Detect which cell encompasses the target text, then output its [x, y] center coordinate. 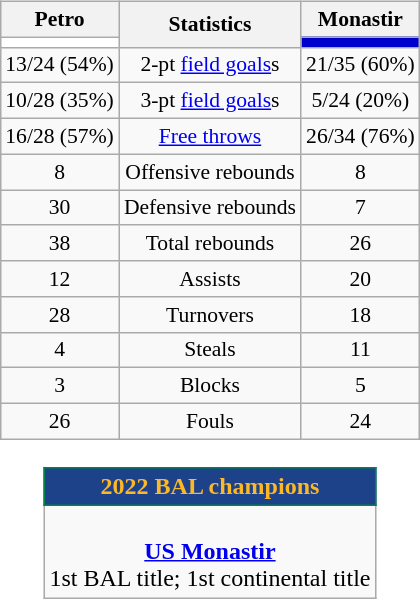
20 [360, 279]
38 [60, 243]
26/34 (76%) [360, 136]
13/24 (54%) [60, 65]
28 [60, 314]
11 [360, 350]
Total rebounds [210, 243]
18 [360, 314]
Defensive rebounds [210, 208]
Turnovers [210, 314]
16/28 (57%) [60, 136]
Fouls [210, 421]
Steals [210, 350]
US Monastir 1st BAL title; 1st continental title [210, 551]
5 [360, 386]
10/28 (35%) [60, 101]
24 [360, 421]
3-pt field goalss [210, 101]
Monastir [360, 19]
21/35 (60%) [360, 65]
5/24 (20%) [360, 101]
3 [60, 386]
7 [360, 208]
Assists [210, 279]
2-pt field goalss [210, 65]
Blocks [210, 386]
30 [60, 208]
Free throws [210, 136]
12 [60, 279]
Statistics [210, 24]
Offensive rebounds [210, 172]
2022 BAL champions [210, 486]
4 [60, 350]
Petro [60, 19]
